Return the (x, y) coordinate for the center point of the cell that contains the specified text.  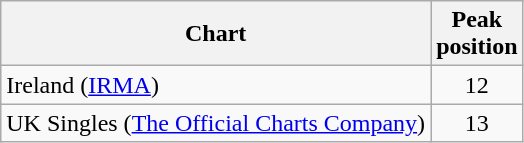
Ireland (IRMA) (216, 85)
13 (477, 123)
12 (477, 85)
UK Singles (The Official Charts Company) (216, 123)
Chart (216, 34)
Peakposition (477, 34)
